Locate the cell with the specified text and output its [x, y] center coordinate. 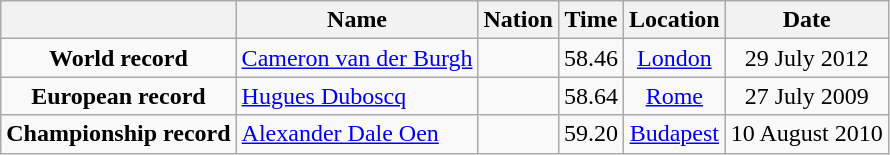
Budapest [674, 134]
London [674, 58]
Alexander Dale Oen [357, 134]
Date [806, 20]
Time [590, 20]
29 July 2012 [806, 58]
Cameron van der Burgh [357, 58]
World record [118, 58]
27 July 2009 [806, 96]
Hugues Duboscq [357, 96]
59.20 [590, 134]
10 August 2010 [806, 134]
Name [357, 20]
European record [118, 96]
Rome [674, 96]
Location [674, 20]
58.46 [590, 58]
58.64 [590, 96]
Nation [518, 20]
Championship record [118, 134]
